Search for the cell housing the specified text and yield its (X, Y) center coordinate. 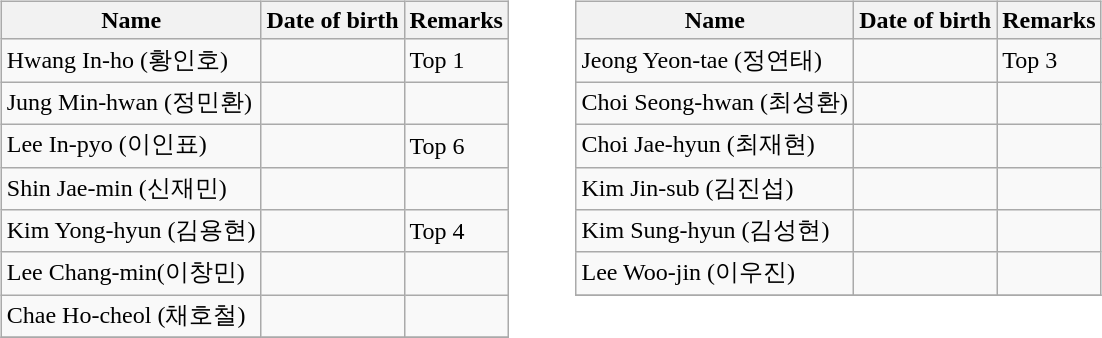
Jung Min-hwan (정민환) (131, 104)
Kim Sung-hyun (김성현) (715, 232)
Chae Ho-cheol (채호철) (131, 316)
Top 3 (1049, 60)
Kim Yong-hyun (김용현) (131, 232)
Lee Chang-min(이창민) (131, 274)
Top 6 (456, 146)
Choi Seong-hwan (최성환) (715, 104)
Top 1 (456, 60)
Shin Jae-min (신재민) (131, 188)
Lee In-pyo (이인표) (131, 146)
Jeong Yeon-tae (정연태) (715, 60)
Choi Jae-hyun (최재현) (715, 146)
Top 4 (456, 232)
Lee Woo-jin (이우진) (715, 274)
Hwang In-ho (황인호) (131, 60)
Kim Jin-sub (김진섭) (715, 188)
